Scan for the cell matching the given text and deliver its [x, y] coordinate at center. 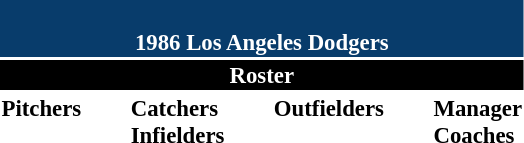
1986 Los Angeles Dodgers [262, 28]
Roster [262, 75]
